Return the (X, Y) coordinate for the center point of the cell that contains the specified text.  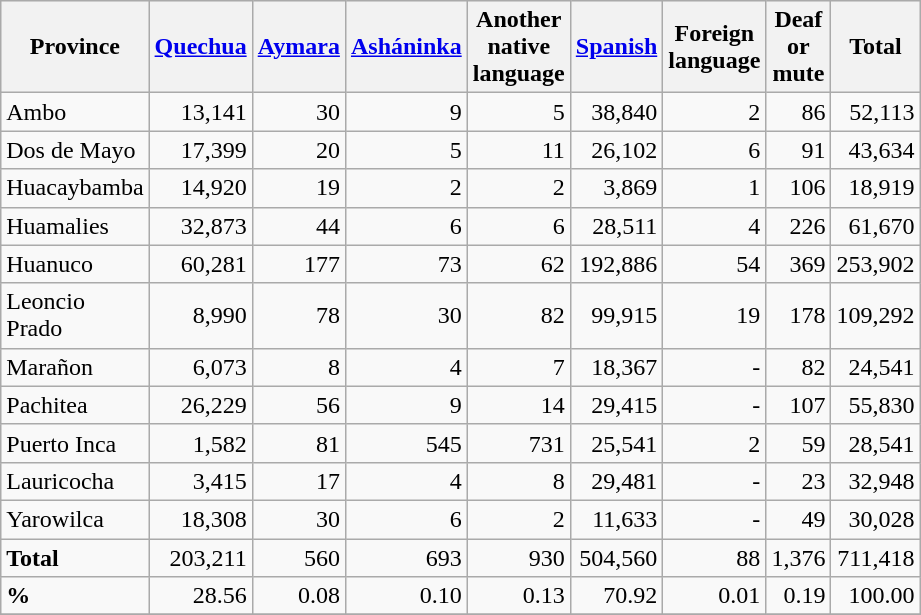
11,633 (616, 519)
60,281 (200, 264)
Lauricocha (75, 481)
13,141 (200, 112)
Deaf or mute (798, 47)
55,830 (876, 405)
Spanish (616, 47)
14,920 (200, 188)
Huanuco (75, 264)
61,670 (876, 226)
38,840 (616, 112)
693 (406, 557)
% (75, 596)
43,634 (876, 150)
Huamalies (75, 226)
504,560 (616, 557)
1 (714, 188)
Aymara (298, 47)
28,541 (876, 443)
0.01 (714, 596)
1,376 (798, 557)
56 (298, 405)
731 (518, 443)
8,990 (200, 316)
3,869 (616, 188)
106 (798, 188)
369 (798, 264)
59 (798, 443)
Leoncio Prado (75, 316)
26,102 (616, 150)
88 (714, 557)
177 (298, 264)
0.13 (518, 596)
0.19 (798, 596)
73 (406, 264)
7 (518, 367)
Marañon (75, 367)
28,511 (616, 226)
192,886 (616, 264)
100.00 (876, 596)
109,292 (876, 316)
226 (798, 226)
Pachitea (75, 405)
0.08 (298, 596)
560 (298, 557)
62 (518, 264)
17 (298, 481)
28.56 (200, 596)
1,582 (200, 443)
20 (298, 150)
930 (518, 557)
545 (406, 443)
32,948 (876, 481)
Huacaybamba (75, 188)
23 (798, 481)
86 (798, 112)
24,541 (876, 367)
3,415 (200, 481)
99,915 (616, 316)
14 (518, 405)
Another native language (518, 47)
52,113 (876, 112)
253,902 (876, 264)
29,415 (616, 405)
Yarowilca (75, 519)
29,481 (616, 481)
18,919 (876, 188)
30,028 (876, 519)
54 (714, 264)
178 (798, 316)
Asháninka (406, 47)
Dos de Mayo (75, 150)
Puerto Inca (75, 443)
44 (298, 226)
78 (298, 316)
711,418 (876, 557)
11 (518, 150)
6,073 (200, 367)
0.10 (406, 596)
26,229 (200, 405)
Foreign language (714, 47)
91 (798, 150)
Province (75, 47)
17,399 (200, 150)
Quechua (200, 47)
18,308 (200, 519)
49 (798, 519)
18,367 (616, 367)
32,873 (200, 226)
25,541 (616, 443)
70.92 (616, 596)
107 (798, 405)
203,211 (200, 557)
81 (298, 443)
Ambo (75, 112)
